Return the [X, Y] coordinate for the center point of the cell that contains the specified text.  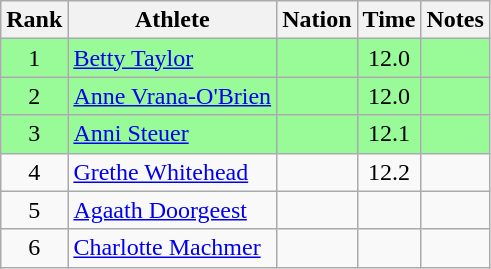
12.2 [389, 172]
Nation [317, 20]
Betty Taylor [172, 58]
12.1 [389, 134]
Grethe Whitehead [172, 172]
Time [389, 20]
Agaath Doorgeest [172, 210]
3 [34, 134]
Charlotte Machmer [172, 248]
4 [34, 172]
2 [34, 96]
Anne Vrana-O'Brien [172, 96]
5 [34, 210]
Athlete [172, 20]
Anni Steuer [172, 134]
Notes [455, 20]
1 [34, 58]
6 [34, 248]
Rank [34, 20]
